Detect which cell encompasses the target text, then output its [X, Y] center coordinate. 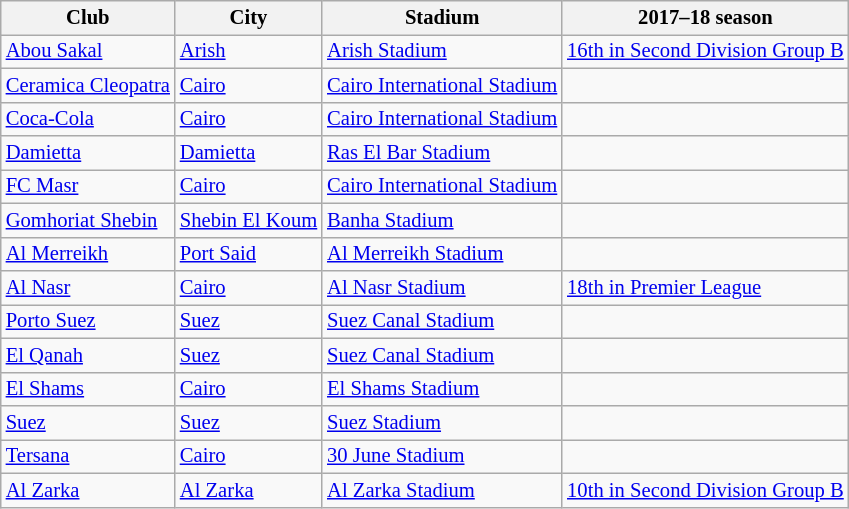
FC Masr [88, 186]
Ceramica Cleopatra [88, 85]
18th in Premier League [705, 287]
Porto Suez [88, 321]
Tersana [88, 456]
16th in Second Division Group B [705, 51]
30 June Stadium [442, 456]
Al Merreikh [88, 254]
City [248, 17]
Al Nasr Stadium [442, 287]
Club [88, 17]
El Shams [88, 389]
Suez Stadium [442, 423]
Shebin El Koum [248, 220]
10th in Second Division Group B [705, 490]
Coca-Cola [88, 119]
Banha Stadium [442, 220]
Abou Sakal [88, 51]
Port Said [248, 254]
El Qanah [88, 355]
Arish [248, 51]
Arish Stadium [442, 51]
Al Zarka Stadium [442, 490]
El Shams Stadium [442, 389]
2017–18 season [705, 17]
Al Merreikh Stadium [442, 254]
Gomhoriat Shebin [88, 220]
Stadium [442, 17]
Ras El Bar Stadium [442, 153]
Al Nasr [88, 287]
